Return [X, Y] of the center of cell containing provided text 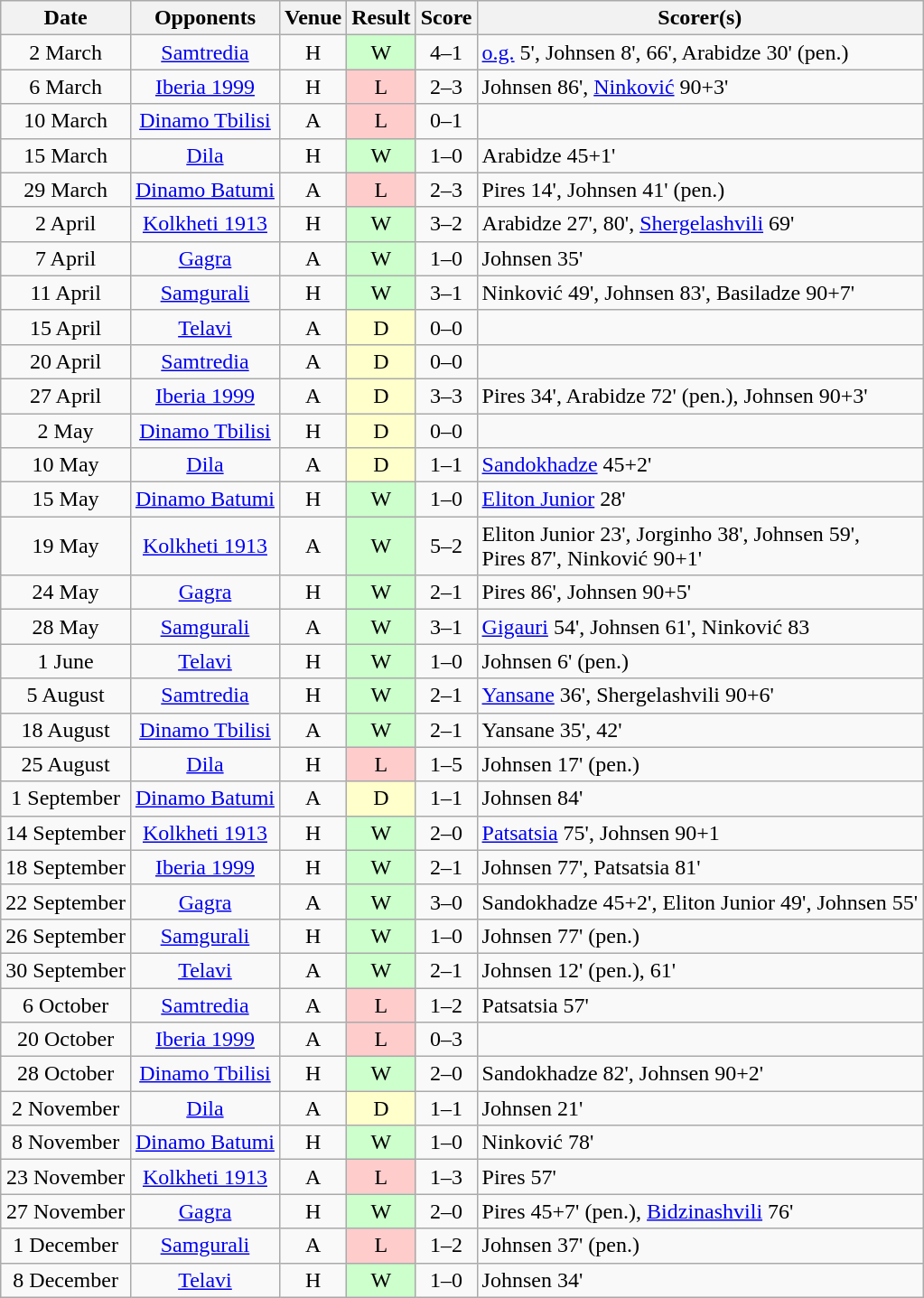
28 May [66, 627]
10 May [66, 465]
11 April [66, 293]
Johnsen 12' (pen.), 61' [700, 970]
0–1 [446, 121]
10 March [66, 121]
24 May [66, 593]
27 April [66, 396]
1 December [66, 1246]
Pires 57' [700, 1177]
Johnsen 86', Ninković 90+3' [700, 87]
Result [381, 18]
Yansane 35', 42' [700, 730]
Scorer(s) [700, 18]
14 September [66, 833]
18 September [66, 867]
20 October [66, 1040]
2 November [66, 1108]
Johnsen 6' (pen.) [700, 661]
Pires 14', Johnsen 41' (pen.) [700, 190]
Yansane 36', Shergelashvili 90+6' [700, 696]
o.g. 5', Johnsen 8', 66', Arabidze 30' (pen.) [700, 52]
Gigauri 54', Johnsen 61', Ninković 83 [700, 627]
8 November [66, 1143]
23 November [66, 1177]
Johnsen 34' [700, 1280]
0–3 [446, 1040]
Pires 86', Johnsen 90+5' [700, 593]
7 April [66, 258]
15 May [66, 500]
Patsatsia 57' [700, 1005]
2 April [66, 224]
Sandokhadze 45+2', Eliton Junior 49', Johnsen 55' [700, 901]
8 December [66, 1280]
1–3 [446, 1177]
Arabidze 45+1' [700, 155]
Score [446, 18]
3–0 [446, 901]
Eliton Junior 28' [700, 500]
Johnsen 84' [700, 798]
27 November [66, 1211]
Johnsen 37' (pen.) [700, 1246]
Pires 34', Arabidze 72' (pen.), Johnsen 90+3' [700, 396]
22 September [66, 901]
Patsatsia 75', Johnsen 90+1 [700, 833]
2 May [66, 431]
1 September [66, 798]
Sandokhadze 45+2' [700, 465]
4–1 [446, 52]
Eliton Junior 23', Jorginho 38', Johnsen 59', Pires 87', Ninković 90+1' [700, 546]
19 May [66, 546]
2 March [66, 52]
Pires 45+7' (pen.), Bidzinashvili 76' [700, 1211]
20 April [66, 361]
25 August [66, 764]
5 August [66, 696]
30 September [66, 970]
28 October [66, 1074]
15 April [66, 327]
Johnsen 17' (pen.) [700, 764]
29 March [66, 190]
Johnsen 21' [700, 1108]
Johnsen 77' (pen.) [700, 936]
6 October [66, 1005]
5–2 [446, 546]
Venue [313, 18]
15 March [66, 155]
Arabidze 27', 80', Shergelashvili 69' [700, 224]
3–2 [446, 224]
Opponents [204, 18]
6 March [66, 87]
Johnsen 77', Patsatsia 81' [700, 867]
Ninković 49', Johnsen 83', Basiladze 90+7' [700, 293]
18 August [66, 730]
1–5 [446, 764]
1 June [66, 661]
Ninković 78' [700, 1143]
3–3 [446, 396]
Johnsen 35' [700, 258]
Sandokhadze 82', Johnsen 90+2' [700, 1074]
Date [66, 18]
26 September [66, 936]
